Locate the cell with the specified text and output its [x, y] center coordinate. 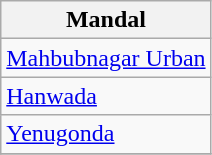
Yenugonda [106, 134]
Mandal [106, 20]
Mahbubnagar Urban [106, 58]
Hanwada [106, 96]
